Locate the cell with the specified text and output its [X, Y] center coordinate. 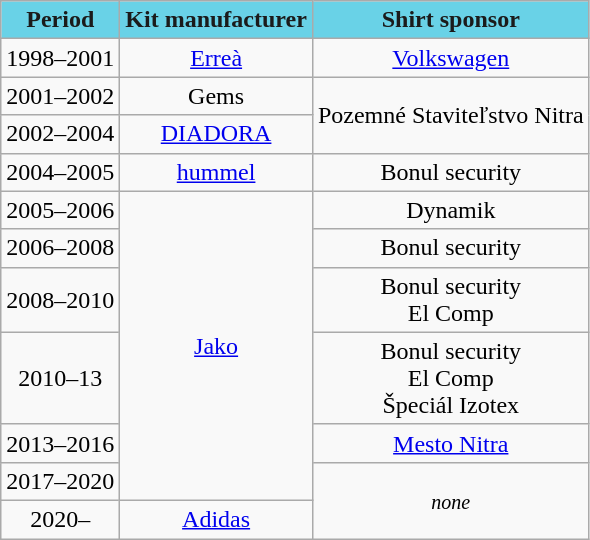
Mesto Nitra [450, 443]
Volkswagen [450, 58]
2002–2004 [60, 134]
Bonul security El Comp Špeciál Izotex [450, 378]
2017–2020 [60, 481]
2020– [60, 519]
Period [60, 20]
2010–13 [60, 378]
Erreà [216, 58]
Gems [216, 96]
2001–2002 [60, 96]
2008–2010 [60, 300]
hummel [216, 172]
Dynamik [450, 210]
2006–2008 [60, 248]
Adidas [216, 519]
Shirt sponsor [450, 20]
Bonul security El Comp [450, 300]
2004–2005 [60, 172]
Kit manufacturer [216, 20]
2013–2016 [60, 443]
Pozemné Staviteľstvo Nitra [450, 115]
1998–2001 [60, 58]
none [450, 500]
2005–2006 [60, 210]
DIADORA [216, 134]
Jako [216, 346]
